Pinpoint the cell where the given text exists, returning its [X, Y] midpoint coordinate. 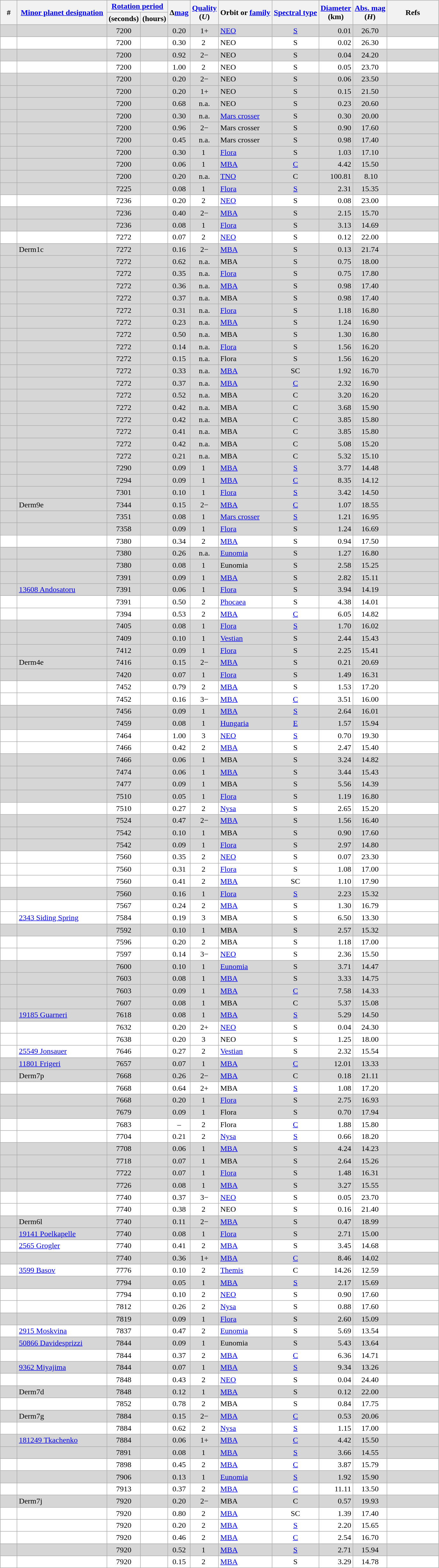
7464 [124, 735]
2.25 [336, 650]
0.84 [336, 1404]
13.50 [370, 1489]
2.65 [336, 808]
Themis [245, 1270]
2.17 [336, 1282]
181249 Tkachenko [62, 1440]
1.57 [336, 723]
1.21 [336, 517]
2.31 [336, 189]
0.11 [179, 1222]
E [295, 723]
2.47 [336, 748]
7.58 [336, 991]
8.35 [336, 480]
16.00 [370, 699]
19.30 [370, 735]
23.50 [370, 79]
3.42 [336, 492]
1.48 [336, 1173]
Rotation period [137, 6]
2.15 [336, 213]
24.40 [370, 1380]
Derm4e [62, 663]
7726 [124, 1185]
5.43 [336, 1343]
7225 [124, 189]
17.10 [370, 152]
14.78 [370, 1562]
7584 [124, 918]
6.36 [336, 1355]
7596 [124, 942]
3599 Basov [62, 1270]
14.19 [370, 590]
20.06 [370, 1416]
Abs. mag(H) [370, 12]
1.03 [336, 152]
7632 [124, 1027]
23.00 [370, 201]
15.70 [370, 213]
17.50 [370, 541]
2.36 [336, 954]
18.55 [370, 504]
5.32 [336, 456]
2.75 [336, 1100]
Quality(U) [204, 12]
0.68 [179, 103]
2.57 [336, 930]
(seconds) [124, 19]
0.33 [179, 371]
14.26 [336, 1270]
Derm7d [62, 1392]
Refs [413, 12]
13.54 [370, 1331]
7420 [124, 675]
15.55 [370, 1185]
0.18 [336, 1076]
Derm7g [62, 1416]
5.08 [336, 444]
2.60 [336, 1319]
3.94 [336, 590]
0.94 [336, 541]
2343 Siding Spring [62, 918]
15.09 [370, 1319]
7657 [124, 1064]
7708 [124, 1149]
4.38 [336, 602]
14.48 [370, 468]
7852 [124, 1404]
7459 [124, 723]
1.19 [336, 796]
26.70 [370, 31]
14.02 [370, 1258]
15.35 [370, 189]
13.30 [370, 918]
26.30 [370, 43]
21.50 [370, 91]
14.71 [370, 1355]
7416 [124, 663]
3.20 [336, 395]
0.40 [179, 213]
15.00 [370, 1234]
8.10 [370, 177]
24.20 [370, 55]
17.80 [370, 274]
7819 [124, 1319]
16.40 [370, 821]
0.34 [179, 541]
7906 [124, 1477]
14.80 [370, 845]
0.92 [179, 55]
15.08 [370, 1003]
3.77 [336, 468]
2.54 [336, 1538]
Minor planet designation [62, 12]
23.30 [370, 857]
Phocaea [245, 602]
19141 Poelkapelle [62, 1234]
0.01 [336, 31]
5.69 [336, 1331]
15.79 [370, 1465]
3.33 [336, 979]
3.27 [336, 1185]
15.26 [370, 1161]
2.97 [336, 845]
Derm7j [62, 1501]
7524 [124, 821]
0.80 [179, 1513]
13.33 [370, 1064]
Derm1c [62, 249]
14.55 [370, 1452]
25549 Jonsauer [62, 1051]
14.47 [370, 966]
2.20 [336, 1526]
7394 [124, 614]
19185 Guarneri [62, 1015]
17.75 [370, 1404]
12.59 [370, 1270]
24.30 [370, 1027]
3.51 [336, 699]
7679 [124, 1112]
0.88 [336, 1307]
7638 [124, 1039]
9.34 [336, 1367]
2.23 [336, 893]
2915 Moskvina [62, 1331]
Derm9e [62, 504]
2.44 [336, 638]
14.12 [370, 480]
20.69 [370, 663]
9362 Miyajima [62, 1367]
20.60 [370, 103]
0.24 [179, 905]
Derm6l [62, 1222]
Spectral type [295, 12]
14.39 [370, 784]
– [179, 1124]
7412 [124, 650]
3.71 [336, 966]
7722 [124, 1173]
100.81 [336, 177]
14.23 [370, 1149]
21.74 [370, 249]
15.25 [370, 565]
TNO [245, 177]
Δmag [179, 12]
4.24 [336, 1149]
7358 [124, 529]
7704 [124, 1137]
1.10 [336, 881]
16.79 [370, 905]
3.13 [336, 225]
8.46 [336, 1258]
50866 Davidesprizzi [62, 1343]
12.01 [336, 1064]
3.68 [336, 407]
0.96 [179, 128]
3.29 [336, 1562]
16.02 [370, 626]
5.37 [336, 1003]
5.56 [336, 784]
11801 Frigeri [62, 1064]
7891 [124, 1452]
2.58 [336, 565]
Diameter(km) [336, 12]
7344 [124, 504]
7290 [124, 468]
0.57 [336, 1501]
1.25 [336, 1039]
Orbit or family [245, 12]
1.88 [336, 1124]
7597 [124, 954]
15.41 [370, 650]
0.64 [179, 1088]
7301 [124, 492]
1.70 [336, 626]
15.54 [370, 1051]
6.05 [336, 614]
14.75 [370, 979]
21.40 [370, 1209]
20.00 [370, 116]
7592 [124, 930]
6.50 [336, 918]
1.15 [336, 1428]
7776 [124, 1270]
7405 [124, 626]
# [9, 12]
7718 [124, 1161]
7837 [124, 1331]
15.40 [370, 748]
3.44 [336, 772]
7913 [124, 1489]
0.78 [179, 1404]
3.66 [336, 1452]
7456 [124, 711]
7600 [124, 966]
2.82 [336, 578]
7646 [124, 1051]
0.19 [179, 918]
18.99 [370, 1222]
15.69 [370, 1282]
16.93 [370, 1100]
17.94 [370, 1112]
1.39 [336, 1513]
0.43 [179, 1380]
Derm7p [62, 1076]
1.07 [336, 504]
15.11 [370, 578]
19.93 [370, 1501]
13.64 [370, 1343]
16.69 [370, 529]
14.69 [370, 225]
13.26 [370, 1367]
0.79 [179, 687]
17.90 [370, 881]
0.02 [336, 43]
(hours) [154, 19]
7474 [124, 772]
14.33 [370, 991]
3.24 [336, 760]
18.20 [370, 1137]
11.11 [336, 1489]
7351 [124, 517]
7898 [124, 1465]
3.45 [336, 1246]
7618 [124, 1015]
5.29 [336, 1015]
2565 Grogler [62, 1246]
7409 [124, 638]
0.66 [336, 1137]
15.10 [370, 456]
1.53 [336, 687]
7683 [124, 1124]
7294 [124, 480]
1.49 [336, 675]
7477 [124, 784]
13608 Andosatoru [62, 590]
3.87 [336, 1465]
7567 [124, 905]
21.11 [370, 1076]
7812 [124, 1307]
14.68 [370, 1246]
16.01 [370, 711]
7607 [124, 1003]
16.95 [370, 517]
0.38 [179, 1209]
14.01 [370, 602]
Hungaria [245, 723]
0.46 [179, 1538]
1.27 [336, 553]
15.65 [370, 1526]
